Find where the given text appears and provide that cell's center as (X, Y) coordinate. 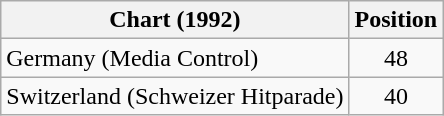
40 (396, 96)
Switzerland (Schweizer Hitparade) (175, 96)
48 (396, 58)
Germany (Media Control) (175, 58)
Position (396, 20)
Chart (1992) (175, 20)
